Scan for the cell matching the given text and deliver its (X, Y) coordinate at center. 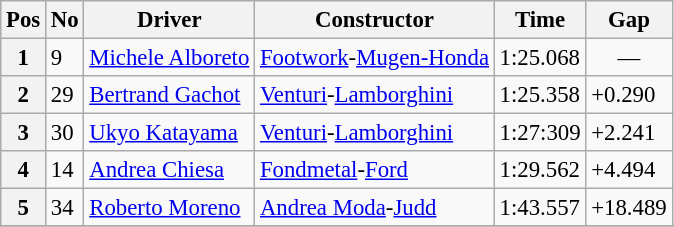
29 (65, 95)
Andrea Chiesa (170, 170)
Bertrand Gachot (170, 95)
2 (24, 95)
+0.290 (629, 95)
1:25.068 (540, 58)
Constructor (375, 20)
Footwork-Mugen-Honda (375, 58)
Gap (629, 20)
30 (65, 133)
No (65, 20)
+18.489 (629, 208)
Andrea Moda-Judd (375, 208)
Driver (170, 20)
1 (24, 58)
14 (65, 170)
+2.241 (629, 133)
5 (24, 208)
4 (24, 170)
Michele Alboreto (170, 58)
9 (65, 58)
34 (65, 208)
Time (540, 20)
1:43.557 (540, 208)
Roberto Moreno (170, 208)
1:25.358 (540, 95)
Pos (24, 20)
Ukyo Katayama (170, 133)
— (629, 58)
1:29.562 (540, 170)
Fondmetal-Ford (375, 170)
3 (24, 133)
1:27:309 (540, 133)
+4.494 (629, 170)
